Provide the (X, Y) coordinate of the cell's center where the given text is located.  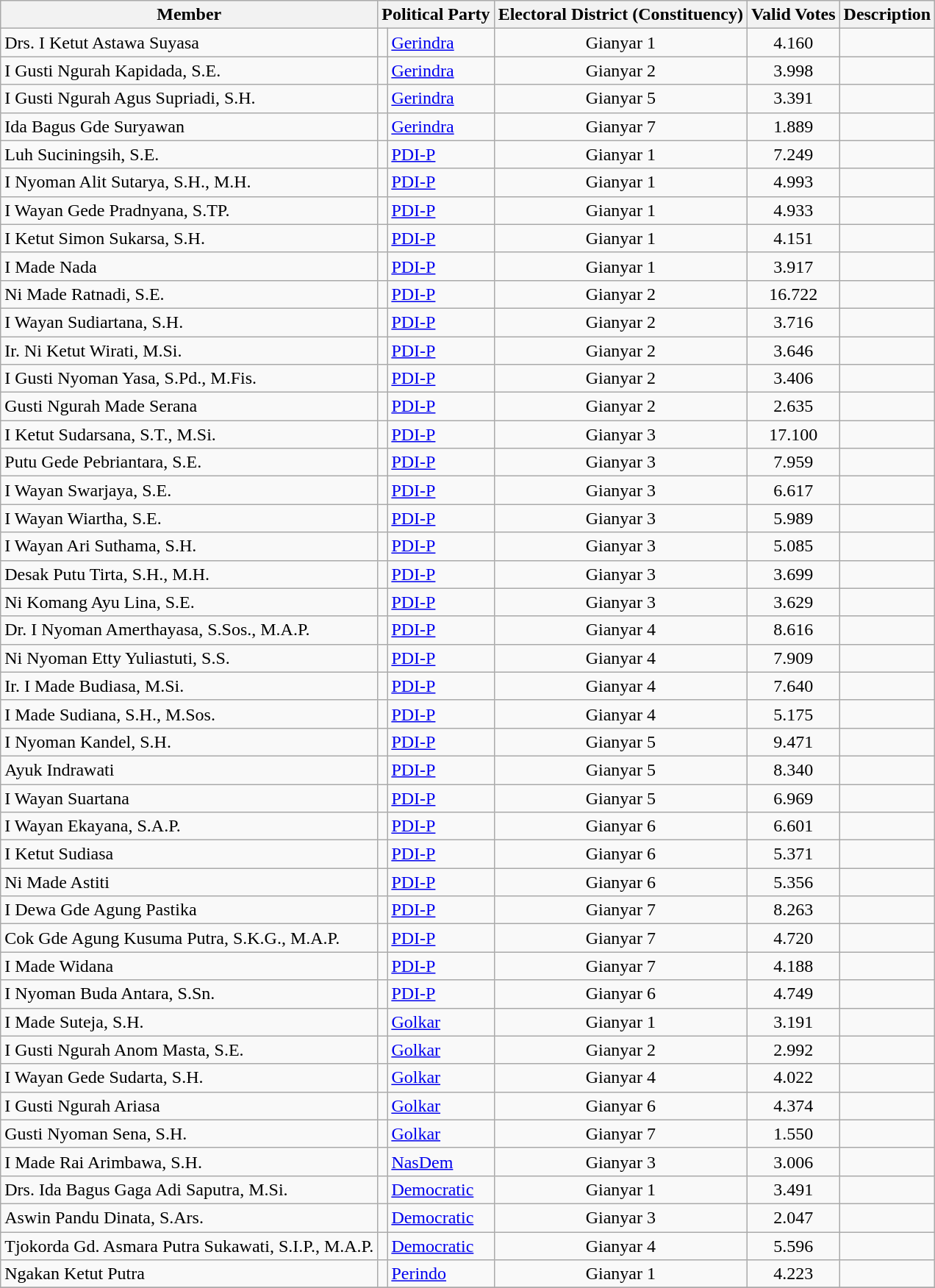
5.085 (793, 546)
6.969 (793, 798)
I Made Suteja, S.H. (190, 1022)
5.596 (793, 1246)
Ngakan Ketut Putra (190, 1274)
I Ketut Sudiasa (190, 854)
I Nyoman Kandel, S.H. (190, 742)
8.340 (793, 770)
3.629 (793, 602)
3.646 (793, 351)
Ni Nyoman Etty Yuliastuti, S.S. (190, 658)
I Wayan Ari Suthama, S.H. (190, 546)
4.749 (793, 994)
5.175 (793, 714)
3.391 (793, 99)
3.998 (793, 71)
I Made Sudiana, S.H., M.Sos. (190, 714)
5.356 (793, 882)
4.223 (793, 1274)
8.263 (793, 910)
I Gusti Nyoman Yasa, S.Pd., M.Fis. (190, 379)
8.616 (793, 630)
I Wayan Swarjaya, S.E. (190, 490)
Ida Bagus Gde Suryawan (190, 126)
4.374 (793, 1106)
I Gusti Ngurah Ariasa (190, 1106)
7.249 (793, 154)
I Wayan Gede Pradnyana, S.TP. (190, 210)
3.006 (793, 1162)
Dr. I Nyoman Amerthayasa, S.Sos., M.A.P. (190, 630)
Ayuk Indrawati (190, 770)
Description (887, 15)
3.491 (793, 1189)
17.100 (793, 434)
I Wayan Wiartha, S.E. (190, 518)
I Gusti Ngurah Agus Supriadi, S.H. (190, 99)
Tjokorda Gd. Asmara Putra Sukawati, S.I.P., M.A.P. (190, 1246)
9.471 (793, 742)
3.191 (793, 1022)
Gusti Nyoman Sena, S.H. (190, 1134)
I Nyoman Alit Sutarya, S.H., M.H. (190, 182)
NasDem (441, 1162)
I Wayan Sudiartana, S.H. (190, 322)
Cok Gde Agung Kusuma Putra, S.K.G., M.A.P. (190, 938)
Drs. I Ketut Astawa Suyasa (190, 43)
Drs. Ida Bagus Gaga Adi Saputra, M.Si. (190, 1189)
4.993 (793, 182)
1.550 (793, 1134)
4.151 (793, 238)
2.992 (793, 1050)
I Ketut Simon Sukarsa, S.H. (190, 238)
4.933 (793, 210)
4.720 (793, 938)
I Made Widana (190, 966)
3.406 (793, 379)
Luh Suciningsih, S.E. (190, 154)
Ni Komang Ayu Lina, S.E. (190, 602)
3.699 (793, 574)
Ni Made Astiti (190, 882)
7.909 (793, 658)
5.371 (793, 854)
Gusti Ngurah Made Serana (190, 407)
4.022 (793, 1078)
I Made Nada (190, 266)
2.047 (793, 1217)
I Gusti Ngurah Kapidada, S.E. (190, 71)
I Made Rai Arimbawa, S.H. (190, 1162)
Ir. Ni Ketut Wirati, M.Si. (190, 351)
Ni Made Ratnadi, S.E. (190, 294)
1.889 (793, 126)
I Gusti Ngurah Anom Masta, S.E. (190, 1050)
Aswin Pandu Dinata, S.Ars. (190, 1217)
I Dewa Gde Agung Pastika (190, 910)
I Wayan Gede Sudarta, S.H. (190, 1078)
3.917 (793, 266)
4.188 (793, 966)
Member (190, 15)
6.601 (793, 826)
Political Party (436, 15)
2.635 (793, 407)
4.160 (793, 43)
I Ketut Sudarsana, S.T., M.Si. (190, 434)
6.617 (793, 490)
5.989 (793, 518)
I Wayan Suartana (190, 798)
Desak Putu Tirta, S.H., M.H. (190, 574)
16.722 (793, 294)
3.716 (793, 322)
7.640 (793, 686)
Valid Votes (793, 15)
Ir. I Made Budiasa, M.Si. (190, 686)
7.959 (793, 462)
I Wayan Ekayana, S.A.P. (190, 826)
Perindo (441, 1274)
Putu Gede Pebriantara, S.E. (190, 462)
Electoral District (Constituency) (620, 15)
I Nyoman Buda Antara, S.Sn. (190, 994)
